Pinpoint the cell where the given text exists, returning its (X, Y) midpoint coordinate. 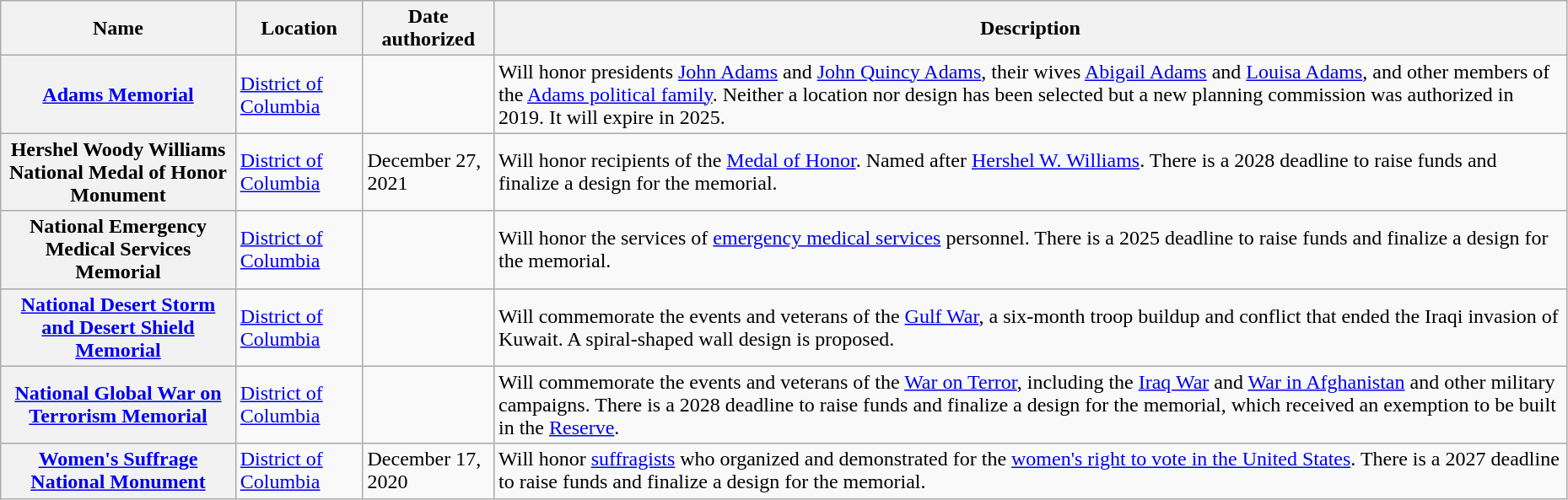
Adams Memorial (118, 94)
Description (1030, 29)
National Global War on Terrorism Memorial (118, 405)
December 27, 2021 (428, 172)
Will honor the services of emergency medical services personnel. There is a 2025 deadline to raise funds and finalize a design for the memorial. (1030, 250)
Hershel Woody Williams National Medal of Honor Monument (118, 172)
Date authorized (428, 29)
National Emergency Medical Services Memorial (118, 250)
December 17, 2020 (428, 470)
National Desert Storm and Desert Shield Memorial (118, 327)
Women's Suffrage National Monument (118, 470)
Location (299, 29)
Name (118, 29)
